For the text-containing cell, return its midpoint in [x, y] coordinate format. 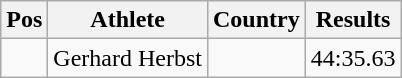
44:35.63 [353, 58]
Results [353, 20]
Athlete [128, 20]
Gerhard Herbst [128, 58]
Country [256, 20]
Pos [24, 20]
